Capture the cell that displays the provided text and extract its (x, y) central coordinate. 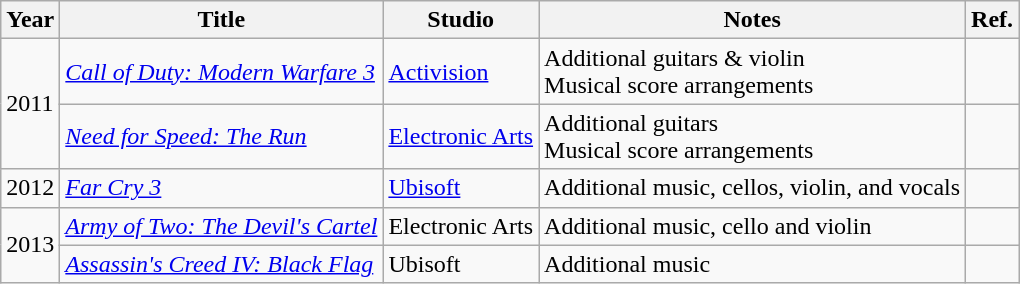
2013 (30, 245)
Title (222, 20)
Call of Duty: Modern Warfare 3 (222, 72)
Additional guitars & violinMusical score arrangements (752, 72)
Additional music (752, 264)
Army of Two: The Devil's Cartel (222, 226)
Studio (461, 20)
Need for Speed: The Run (222, 136)
2012 (30, 188)
Far Cry 3 (222, 188)
Notes (752, 20)
Ref. (992, 20)
Assassin's Creed IV: Black Flag (222, 264)
Year (30, 20)
Additional music, cellos, violin, and vocals (752, 188)
Additional guitarsMusical score arrangements (752, 136)
Activision (461, 72)
Additional music, cello and violin (752, 226)
2011 (30, 104)
